Return [X, Y] of the center of cell containing provided text 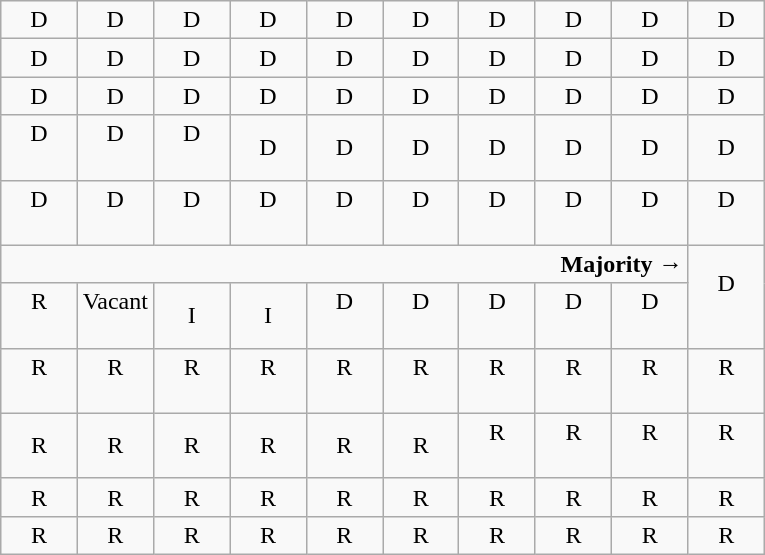
Majority → [344, 264]
Vacant [115, 316]
